From the cell containing the given text, extract its center point as (X, Y) coordinate. 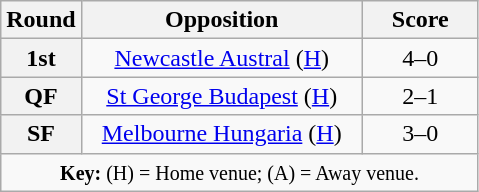
Newcastle Austral (H) (222, 58)
SF (41, 134)
Key: (H) = Home venue; (A) = Away venue. (240, 172)
QF (41, 96)
1st (41, 58)
Score (420, 20)
3–0 (420, 134)
Round (41, 20)
St George Budapest (H) (222, 96)
4–0 (420, 58)
2–1 (420, 96)
Melbourne Hungaria (H) (222, 134)
Opposition (222, 20)
